Extract the [X, Y] coordinate from the center of the cell holding the provided text.  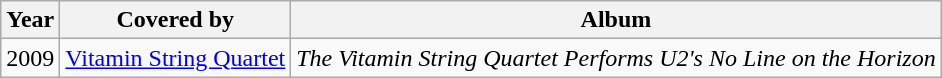
Album [616, 20]
Vitamin String Quartet [176, 58]
2009 [30, 58]
Year [30, 20]
The Vitamin String Quartet Performs U2's No Line on the Horizon [616, 58]
Covered by [176, 20]
